Return [x, y] of the center of cell containing provided text 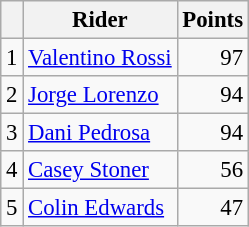
4 [12, 170]
2 [12, 95]
3 [12, 133]
Jorge Lorenzo [100, 95]
97 [212, 58]
56 [212, 170]
Rider [100, 20]
1 [12, 58]
Casey Stoner [100, 170]
Points [212, 20]
Dani Pedrosa [100, 133]
5 [12, 208]
Colin Edwards [100, 208]
47 [212, 208]
Valentino Rossi [100, 58]
